Return the (X, Y) coordinate for the center point of the cell that contains the specified text.  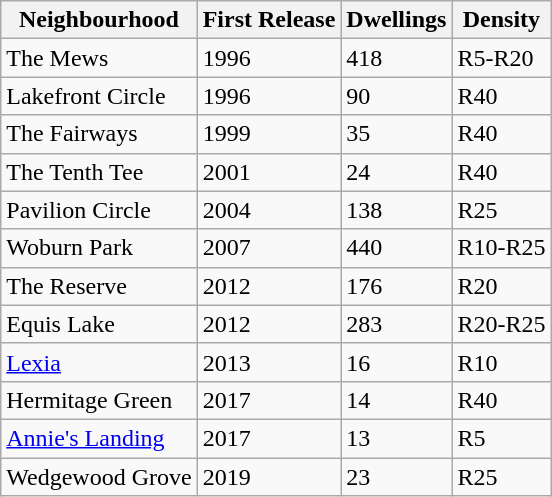
Hermitage Green (99, 400)
14 (396, 400)
The Fairways (99, 134)
1999 (269, 134)
283 (396, 324)
Dwellings (396, 20)
138 (396, 210)
440 (396, 248)
R5 (502, 438)
R10-R25 (502, 248)
2013 (269, 362)
418 (396, 58)
2001 (269, 172)
Woburn Park (99, 248)
First Release (269, 20)
Annie's Landing (99, 438)
Neighbourhood (99, 20)
R20-R25 (502, 324)
The Reserve (99, 286)
Lakefront Circle (99, 96)
13 (396, 438)
R20 (502, 286)
Density (502, 20)
2007 (269, 248)
The Mews (99, 58)
R10 (502, 362)
Lexia (99, 362)
16 (396, 362)
R5-R20 (502, 58)
90 (396, 96)
Pavilion Circle (99, 210)
Wedgewood Grove (99, 477)
Equis Lake (99, 324)
The Tenth Tee (99, 172)
23 (396, 477)
2019 (269, 477)
35 (396, 134)
176 (396, 286)
24 (396, 172)
2004 (269, 210)
